From the cell containing the given text, extract its center point as [X, Y] coordinate. 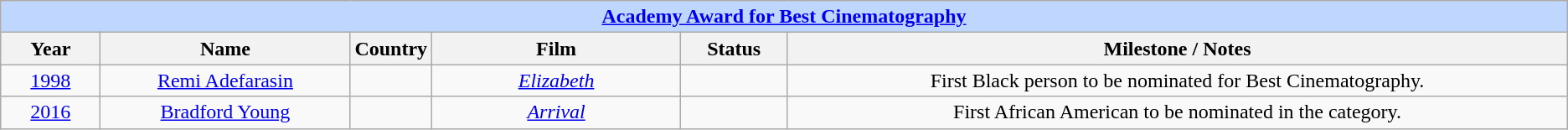
Academy Award for Best Cinematography [784, 17]
First Black person to be nominated for Best Cinematography. [1178, 81]
Remi Adefarasin [225, 81]
Country [391, 49]
Status [734, 49]
Milestone / Notes [1178, 49]
Name [225, 49]
2016 [50, 112]
1998 [50, 81]
Bradford Young [225, 112]
Arrival [556, 112]
First African American to be nominated in the category. [1178, 112]
Year [50, 49]
Film [556, 49]
Elizabeth [556, 81]
